Identify which cell holds the provided text, then report its (X, Y) central coordinate. 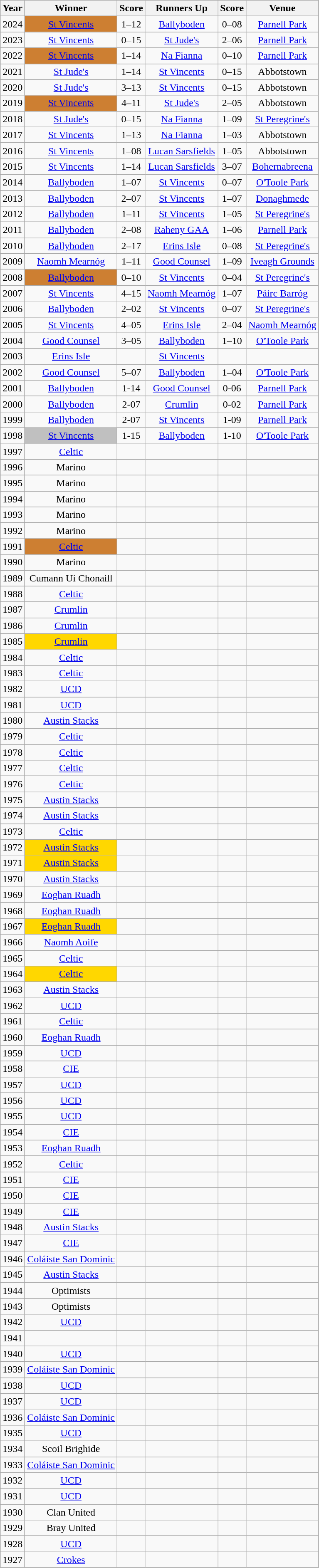
1954 (12, 1132)
1933 (12, 1464)
5–07 (131, 372)
1983 (12, 673)
Donaghmede (282, 198)
1999 (12, 420)
1-10 (232, 435)
1988 (12, 594)
1938 (12, 1385)
2000 (12, 404)
1960 (12, 1037)
2–04 (232, 325)
1–13 (131, 135)
1946 (12, 1259)
4–15 (131, 293)
0-02 (232, 404)
1956 (12, 1101)
1974 (12, 816)
1937 (12, 1401)
1–08 (131, 151)
1973 (12, 831)
Year (12, 8)
2–17 (131, 246)
2011 (12, 230)
1945 (12, 1275)
2003 (12, 356)
Crokes (71, 1560)
Bohernabreena (282, 166)
1955 (12, 1116)
1932 (12, 1481)
1934 (12, 1449)
Runners Up (181, 8)
1929 (12, 1528)
2018 (12, 119)
2–05 (232, 103)
1940 (12, 1354)
2012 (12, 214)
Naomh Aoife (71, 942)
3–05 (131, 341)
2022 (12, 56)
1958 (12, 1069)
1–10 (232, 341)
Cumann Uí Chonaill (71, 578)
1964 (12, 974)
1948 (12, 1227)
1980 (12, 721)
1–12 (131, 24)
1928 (12, 1544)
Clan United (71, 1512)
Raheny GAA (181, 230)
1970 (12, 879)
1927 (12, 1560)
1942 (12, 1322)
4–05 (131, 325)
Winner (71, 8)
1991 (12, 547)
2002 (12, 372)
2020 (12, 87)
1966 (12, 942)
1953 (12, 1148)
1-09 (232, 420)
2024 (12, 24)
2007 (12, 293)
Venue (282, 8)
1963 (12, 990)
1951 (12, 1180)
2–07 (131, 198)
2001 (12, 388)
Páirc Barróg (282, 293)
2–08 (131, 230)
1997 (12, 451)
1969 (12, 895)
1995 (12, 483)
2019 (12, 103)
1967 (12, 926)
1-15 (131, 435)
1943 (12, 1306)
1992 (12, 531)
2010 (12, 246)
1984 (12, 657)
1998 (12, 435)
1959 (12, 1053)
2004 (12, 341)
2008 (12, 277)
1994 (12, 499)
1961 (12, 1021)
1950 (12, 1195)
1989 (12, 578)
1996 (12, 467)
1957 (12, 1085)
1947 (12, 1243)
1990 (12, 562)
1931 (12, 1496)
2014 (12, 182)
Iveagh Grounds (282, 262)
1939 (12, 1370)
1986 (12, 626)
1936 (12, 1417)
1981 (12, 705)
4–11 (131, 103)
1944 (12, 1291)
2021 (12, 72)
1952 (12, 1164)
1977 (12, 768)
0-06 (232, 388)
3–13 (131, 87)
2023 (12, 40)
2005 (12, 325)
2–06 (232, 40)
1-14 (131, 388)
Bray United (71, 1528)
2017 (12, 135)
2015 (12, 166)
1–04 (232, 372)
1965 (12, 958)
1976 (12, 784)
2013 (12, 198)
1935 (12, 1433)
2–02 (131, 309)
1971 (12, 863)
1968 (12, 910)
2016 (12, 151)
1979 (12, 737)
2006 (12, 309)
1930 (12, 1512)
0–04 (232, 277)
1982 (12, 689)
1941 (12, 1338)
1–06 (232, 230)
3–07 (232, 166)
1–03 (232, 135)
Scoil Brighide (71, 1449)
1985 (12, 641)
1975 (12, 800)
1949 (12, 1212)
1962 (12, 1006)
2009 (12, 262)
1987 (12, 610)
1993 (12, 515)
1972 (12, 847)
1978 (12, 752)
